Extract the (X, Y) coordinate from the center of the cell holding the provided text.  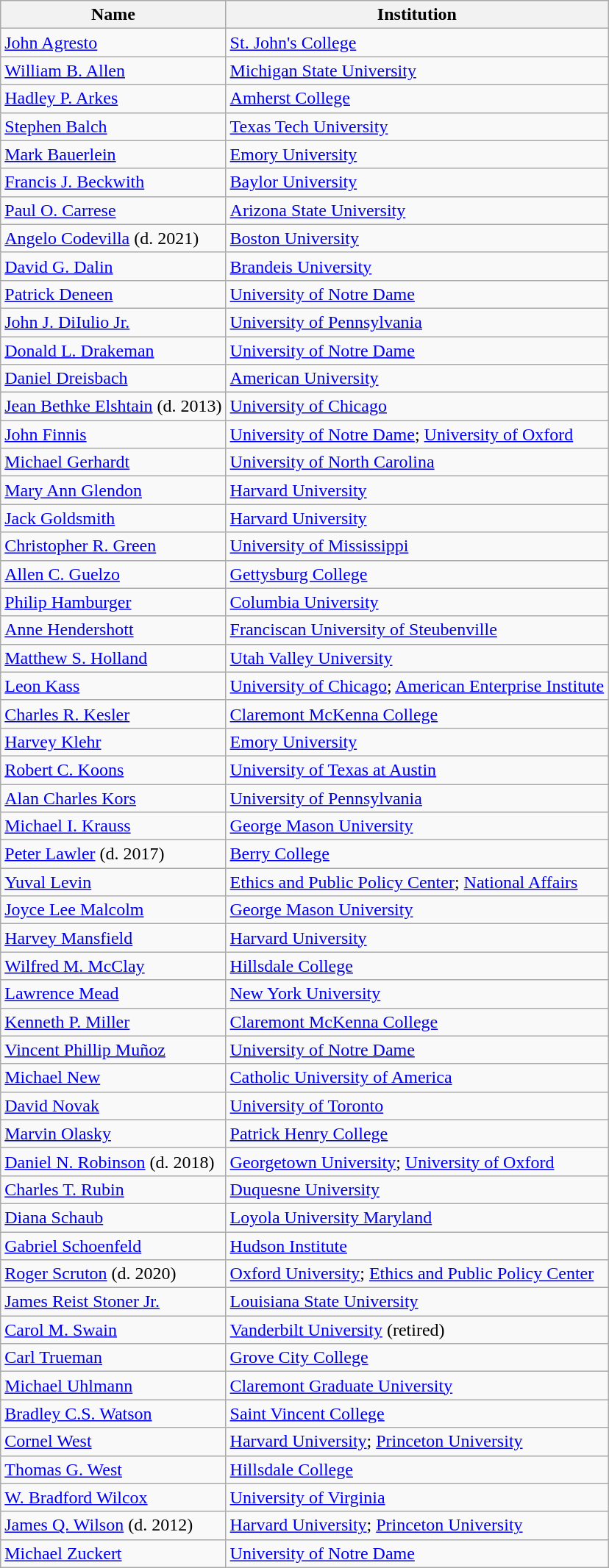
Louisiana State University (417, 1302)
Texas Tech University (417, 126)
University of Mississippi (417, 546)
Utah Valley University (417, 658)
Brandeis University (417, 266)
University of Virginia (417, 1497)
Allen C. Guelzo (113, 574)
Hadley P. Arkes (113, 99)
Franciscan University of Steubenville (417, 630)
Donald L. Drakeman (113, 351)
Catholic University of America (417, 1078)
Mark Bauerlein (113, 154)
Patrick Deneen (113, 294)
University of Notre Dame; University of Oxford (417, 434)
James Reist Stoner Jr. (113, 1302)
Baylor University (417, 182)
Michael I. Krauss (113, 826)
Lawrence Mead (113, 994)
Angelo Codevilla (d. 2021) (113, 238)
Charles T. Rubin (113, 1189)
University of Texas at Austin (417, 770)
Marvin Olasky (113, 1134)
American University (417, 379)
Anne Hendershott (113, 630)
University of Chicago (417, 407)
John Agresto (113, 43)
Stephen Balch (113, 126)
University of Chicago; American Enterprise Institute (417, 686)
Philip Hamburger (113, 602)
Leon Kass (113, 686)
Jack Goldsmith (113, 518)
Matthew S. Holland (113, 658)
Institution (417, 15)
University of North Carolina (417, 462)
Hudson Institute (417, 1246)
Peter Lawler (d. 2017) (113, 854)
Michael Zuckert (113, 1553)
Claremont Graduate University (417, 1386)
Saint Vincent College (417, 1414)
Duquesne University (417, 1189)
Georgetown University; University of Oxford (417, 1161)
Name (113, 15)
Boston University (417, 238)
Paul O. Carrese (113, 210)
Gettysburg College (417, 574)
New York University (417, 994)
Wilfred M. McClay (113, 966)
Mary Ann Glendon (113, 490)
Amherst College (417, 99)
Vanderbilt University (retired) (417, 1330)
Patrick Henry College (417, 1134)
David Novak (113, 1106)
Daniel N. Robinson (d. 2018) (113, 1161)
William B. Allen (113, 71)
Francis J. Beckwith (113, 182)
Grove City College (417, 1358)
Thomas G. West (113, 1469)
Daniel Dreisbach (113, 379)
Charles R. Kesler (113, 714)
Columbia University (417, 602)
Cornel West (113, 1442)
James Q. Wilson (d. 2012) (113, 1525)
Ethics and Public Policy Center; National Affairs (417, 882)
Joyce Lee Malcolm (113, 910)
Harvey Mansfield (113, 938)
St. John's College (417, 43)
Loyola University Maryland (417, 1217)
Christopher R. Green (113, 546)
Michael New (113, 1078)
University of Toronto (417, 1106)
Robert C. Koons (113, 770)
Michigan State University (417, 71)
Gabriel Schoenfeld (113, 1246)
David G. Dalin (113, 266)
Bradley C.S. Watson (113, 1414)
Arizona State University (417, 210)
John Finnis (113, 434)
Alan Charles Kors (113, 798)
Yuval Levin (113, 882)
Oxford University; Ethics and Public Policy Center (417, 1274)
Carol M. Swain (113, 1330)
Vincent Phillip Muñoz (113, 1050)
Michael Uhlmann (113, 1386)
W. Bradford Wilcox (113, 1497)
John J. DiIulio Jr. (113, 322)
Michael Gerhardt (113, 462)
Roger Scruton (d. 2020) (113, 1274)
Diana Schaub (113, 1217)
Kenneth P. Miller (113, 1022)
Jean Bethke Elshtain (d. 2013) (113, 407)
Berry College (417, 854)
Carl Trueman (113, 1358)
Harvey Klehr (113, 742)
